Detect which cell encompasses the target text, then output its [x, y] center coordinate. 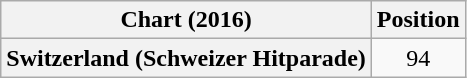
94 [418, 58]
Position [418, 20]
Chart (2016) [186, 20]
Switzerland (Schweizer Hitparade) [186, 58]
